Determine the [X, Y] coordinate at the center of the cell enclosing the given text.  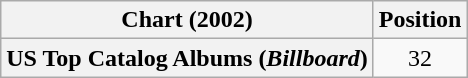
Position [420, 20]
32 [420, 58]
US Top Catalog Albums (Billboard) [187, 58]
Chart (2002) [187, 20]
